Provide the [x, y] coordinate of the cell's center where the given text is located.  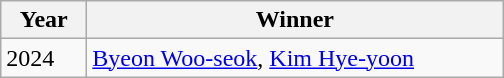
Winner [295, 20]
Year [44, 20]
Byeon Woo-seok, Kim Hye-yoon [295, 58]
2024 [44, 58]
